Return the [X, Y] coordinate for the center point of the cell that contains the specified text.  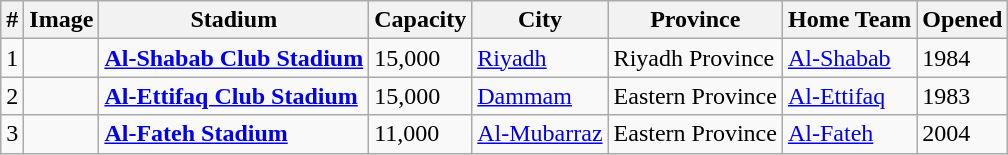
1983 [962, 96]
Al-Ettifaq [849, 96]
3 [12, 134]
Al-Fateh Stadium [234, 134]
Al-Mubarraz [540, 134]
2 [12, 96]
Riyadh Province [695, 58]
Capacity [420, 20]
1984 [962, 58]
Province [695, 20]
1 [12, 58]
Image [62, 20]
# [12, 20]
Riyadh [540, 58]
2004 [962, 134]
Home Team [849, 20]
Al-Ettifaq Club Stadium [234, 96]
Dammam [540, 96]
Al-Shabab [849, 58]
Opened [962, 20]
Al-Shabab Club Stadium [234, 58]
City [540, 20]
Stadium [234, 20]
Al-Fateh [849, 134]
11,000 [420, 134]
